Identify which cell holds the provided text, then report its [x, y] central coordinate. 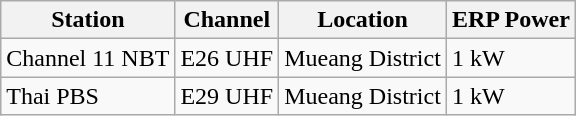
Station [88, 20]
ERP Power [510, 20]
E26 UHF [227, 58]
Location [363, 20]
E29 UHF [227, 96]
Thai PBS [88, 96]
Channel 11 NBT [88, 58]
Channel [227, 20]
